Find where the given text appears and provide that cell's center as (x, y) coordinate. 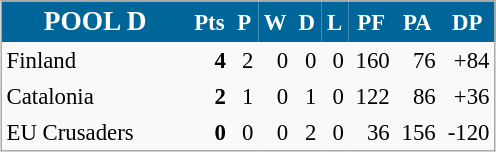
P (244, 22)
-120 (468, 132)
DP (468, 22)
122 (371, 96)
POOL D (94, 22)
+36 (468, 96)
D (307, 22)
+84 (468, 60)
W (276, 22)
Pts (209, 22)
PF (371, 22)
L (334, 22)
Catalonia (94, 96)
86 (417, 96)
160 (371, 60)
EU Crusaders (94, 132)
36 (371, 132)
4 (209, 60)
PA (417, 22)
156 (417, 132)
Finland (94, 60)
76 (417, 60)
